Search for the cell housing the specified text and yield its [X, Y] center coordinate. 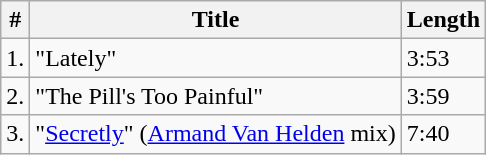
1. [16, 58]
2. [16, 96]
Title [216, 20]
3. [16, 134]
3:59 [443, 96]
3:53 [443, 58]
"The Pill's Too Painful" [216, 96]
# [16, 20]
"Lately" [216, 58]
Length [443, 20]
"Secretly" (Armand Van Helden mix) [216, 134]
7:40 [443, 134]
